Detect which cell encompasses the target text, then output its [x, y] center coordinate. 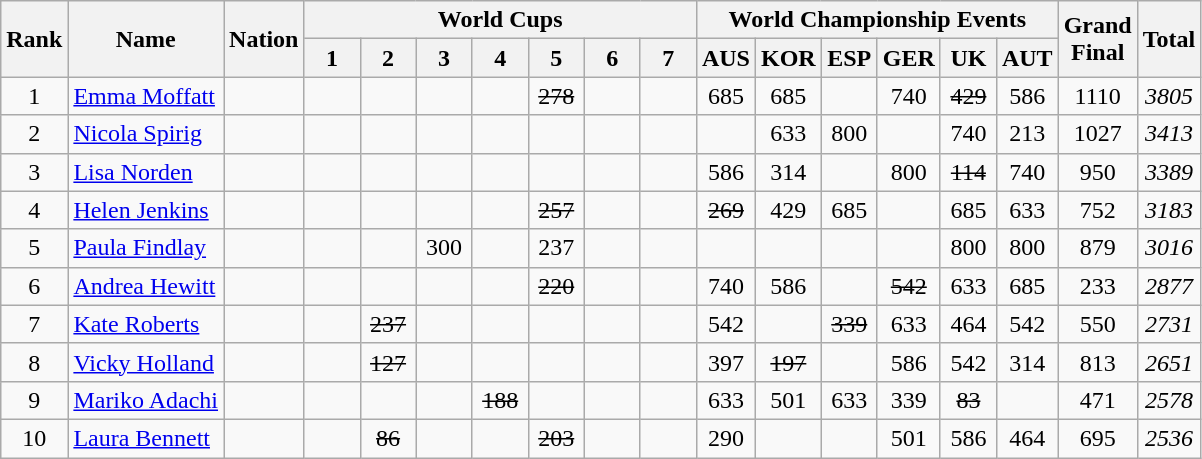
3389 [1169, 172]
257 [556, 210]
3805 [1169, 96]
203 [556, 438]
Paula Findlay [146, 248]
213 [1027, 134]
879 [1098, 248]
GER [908, 58]
Kate Roberts [146, 324]
3183 [1169, 210]
1110 [1098, 96]
813 [1098, 362]
300 [444, 248]
Helen Jenkins [146, 210]
290 [726, 438]
269 [726, 210]
188 [500, 400]
127 [388, 362]
2877 [1169, 286]
114 [968, 172]
Rank [34, 39]
Andrea Hewitt [146, 286]
86 [388, 438]
AUS [726, 58]
471 [1098, 400]
ESP [849, 58]
2578 [1169, 400]
UK [968, 58]
2536 [1169, 438]
GrandFinal [1098, 39]
9 [34, 400]
Emma Moffatt [146, 96]
World Championship Events [877, 20]
Nicola Spirig [146, 134]
Nation [264, 39]
Vicky Holland [146, 362]
695 [1098, 438]
Mariko Adachi [146, 400]
3016 [1169, 248]
World Cups [500, 20]
2731 [1169, 324]
1027 [1098, 134]
2651 [1169, 362]
752 [1098, 210]
950 [1098, 172]
278 [556, 96]
Laura Bennett [146, 438]
397 [726, 362]
233 [1098, 286]
197 [788, 362]
550 [1098, 324]
10 [34, 438]
Name [146, 39]
AUT [1027, 58]
Total [1169, 39]
220 [556, 286]
3413 [1169, 134]
Lisa Norden [146, 172]
83 [968, 400]
8 [34, 362]
KOR [788, 58]
